Locate the cell with the specified text and output its [X, Y] center coordinate. 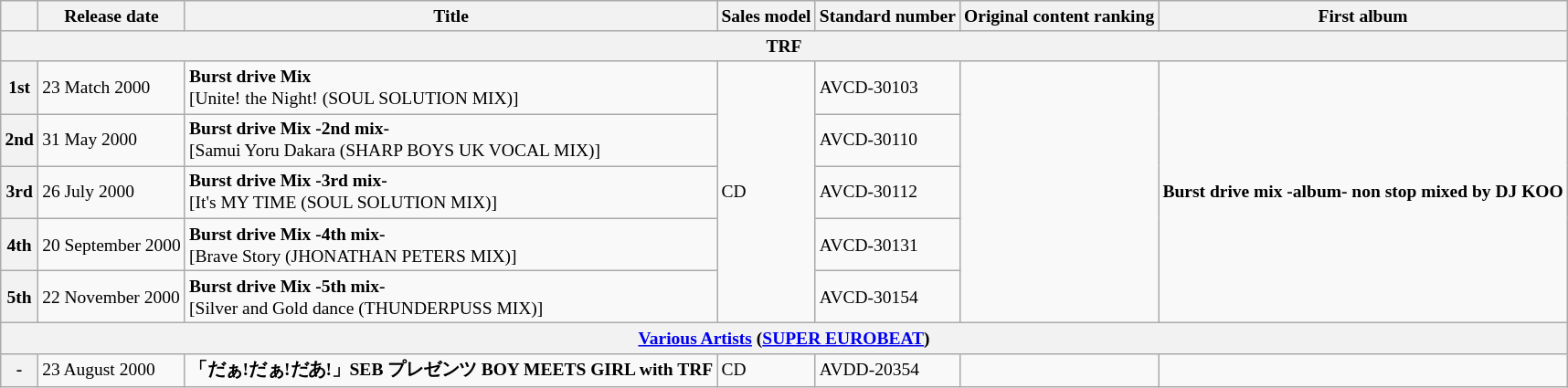
Title [450, 16]
23 August 2000 [111, 370]
22 November 2000 [111, 296]
Original content ranking [1058, 16]
20 September 2000 [111, 245]
23 Match 2000 [111, 88]
Various Artists (SUPER EUROBEAT) [784, 338]
AVCD-30103 [887, 88]
Sales model [766, 16]
AVCD-30112 [887, 192]
31 May 2000 [111, 141]
「だぁ!だぁ!だあ!」SEB プレゼンツ BOY MEETS GIRL with TRF [450, 370]
1st [20, 88]
4th [20, 245]
3rd [20, 192]
AVCD-30110 [887, 141]
5th [20, 296]
First album [1363, 16]
AVCD-30131 [887, 245]
Burst drive Mix -3rd mix-[It's MY TIME (SOUL SOLUTION MIX)] [450, 192]
Burst drive Mix -4th mix-[Brave Story (JHONATHAN PETERS MIX)] [450, 245]
Burst drive Mix -5th mix-[Silver and Gold dance (THUNDERPUSS MIX)] [450, 296]
Burst drive Mix -2nd mix-[Samui Yoru Dakara (SHARP BOYS UK VOCAL MIX)] [450, 141]
TRF [784, 46]
2nd [20, 141]
Burst drive Mix[Unite! the Night! (SOUL SOLUTION MIX)] [450, 88]
Standard number [887, 16]
AVCD-30154 [887, 296]
26 July 2000 [111, 192]
AVDD-20354 [887, 370]
Burst drive mix -album- non stop mixed by DJ KOO [1363, 192]
- [20, 370]
Release date [111, 16]
